Identify which cell holds the provided text, then report its [x, y] central coordinate. 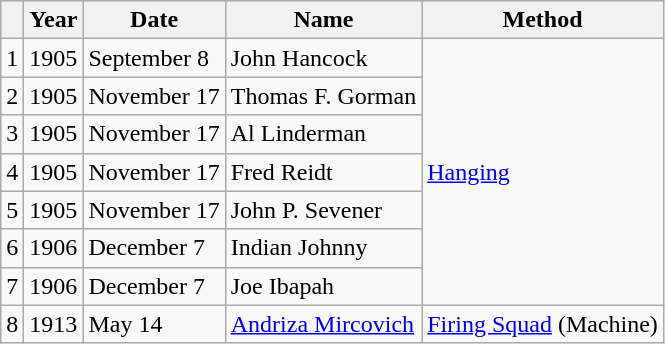
Date [154, 20]
September 8 [154, 58]
Al Linderman [323, 134]
Joe Ibapah [323, 286]
Fred Reidt [323, 172]
Hanging [543, 172]
2 [12, 96]
May 14 [154, 324]
Thomas F. Gorman [323, 96]
1 [12, 58]
1913 [54, 324]
5 [12, 210]
Firing Squad (Machine) [543, 324]
7 [12, 286]
3 [12, 134]
6 [12, 248]
John Hancock [323, 58]
John P. Sevener [323, 210]
Andriza Mircovich [323, 324]
4 [12, 172]
Year [54, 20]
Name [323, 20]
Indian Johnny [323, 248]
8 [12, 324]
Method [543, 20]
